Identify which cell holds the provided text, then report its (x, y) central coordinate. 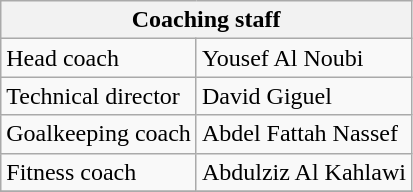
Technical director (99, 96)
Fitness coach (99, 172)
Abdel Fattah Nassef (304, 134)
Head coach (99, 58)
Goalkeeping coach (99, 134)
Yousef Al Noubi (304, 58)
Abdulziz Al Kahlawi (304, 172)
David Giguel (304, 96)
Coaching staff (206, 20)
